Determine the [X, Y] coordinate at the center of the cell enclosing the given text.  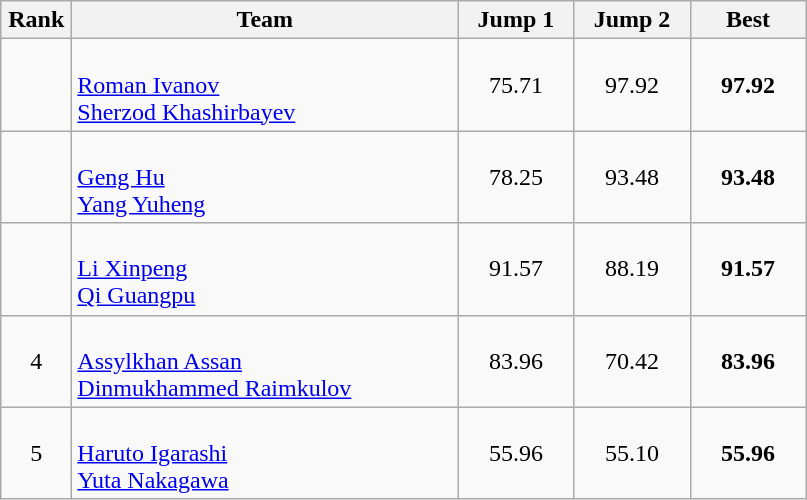
4 [36, 361]
Li XinpengQi Guangpu [265, 269]
Best [748, 20]
Geng HuYang Yuheng [265, 177]
78.25 [516, 177]
Rank [36, 20]
Team [265, 20]
Jump 1 [516, 20]
88.19 [632, 269]
55.10 [632, 453]
70.42 [632, 361]
Haruto IgarashiYuta Nakagawa [265, 453]
Jump 2 [632, 20]
75.71 [516, 85]
Assylkhan AssanDinmukhammed Raimkulov [265, 361]
Roman IvanovSherzod Khashirbayev [265, 85]
5 [36, 453]
